Identify which cell holds the provided text, then report its [X, Y] central coordinate. 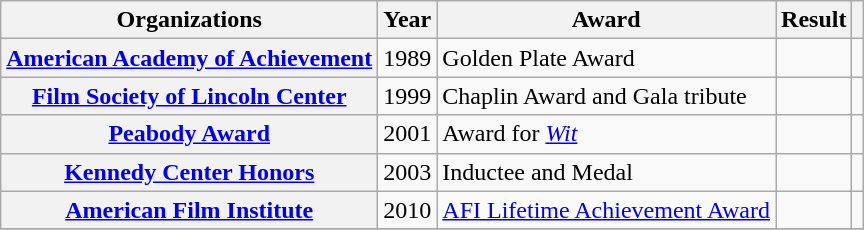
AFI Lifetime Achievement Award [606, 210]
Result [814, 20]
1999 [408, 96]
Organizations [190, 20]
2010 [408, 210]
Golden Plate Award [606, 58]
American Film Institute [190, 210]
2003 [408, 172]
Inductee and Medal [606, 172]
Award [606, 20]
Year [408, 20]
Award for Wit [606, 134]
1989 [408, 58]
American Academy of Achievement [190, 58]
Film Society of Lincoln Center [190, 96]
Peabody Award [190, 134]
2001 [408, 134]
Kennedy Center Honors [190, 172]
Chaplin Award and Gala tribute [606, 96]
